Extract the (x, y) coordinate from the center of the cell holding the provided text.  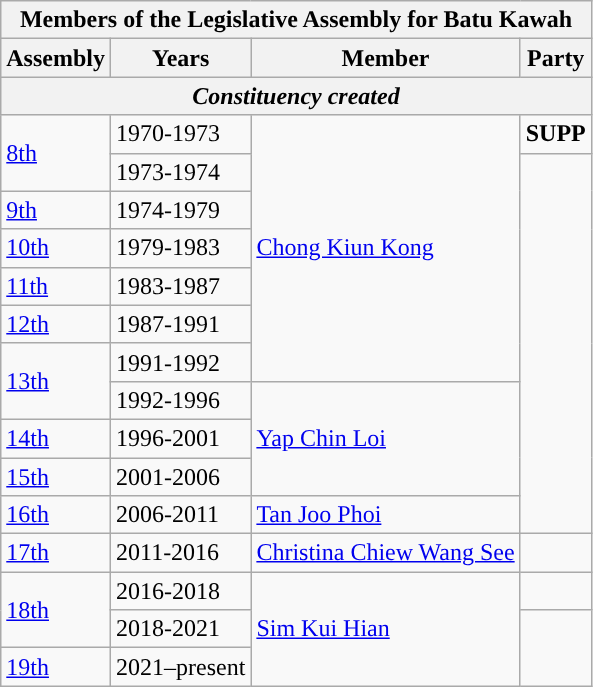
Christina Chiew Wang See (386, 553)
Chong Kiun Kong (386, 248)
9th (56, 210)
17th (56, 553)
SUPP (556, 134)
2018-2021 (180, 629)
2016-2018 (180, 591)
Assembly (56, 58)
16th (56, 515)
1970-1973 (180, 134)
13th (56, 381)
1996-2001 (180, 438)
1992-1996 (180, 400)
1987-1991 (180, 324)
Years (180, 58)
Tan Joo Phoi (386, 515)
1991-1992 (180, 362)
2021–present (180, 667)
1979-1983 (180, 248)
Member (386, 58)
Party (556, 58)
19th (56, 667)
Members of the Legislative Assembly for Batu Kawah (296, 20)
1973-1974 (180, 172)
8th (56, 153)
15th (56, 477)
Constituency created (296, 96)
Sim Kui Hian (386, 629)
1974-1979 (180, 210)
2006-2011 (180, 515)
2001-2006 (180, 477)
1983-1987 (180, 286)
10th (56, 248)
18th (56, 610)
12th (56, 324)
14th (56, 438)
11th (56, 286)
2011-2016 (180, 553)
Yap Chin Loi (386, 438)
